Find where the given text appears and provide that cell's center as (X, Y) coordinate. 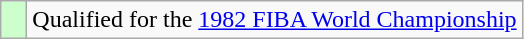
Qualified for the 1982 FIBA World Championship (274, 20)
